Output the [x, y] coordinate of the center of the cell containing the given text.  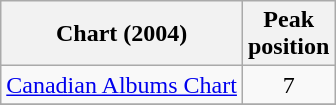
7 [288, 85]
Peakposition [288, 34]
Canadian Albums Chart [122, 85]
Chart (2004) [122, 34]
